Pinpoint the cell where the given text exists, returning its [x, y] midpoint coordinate. 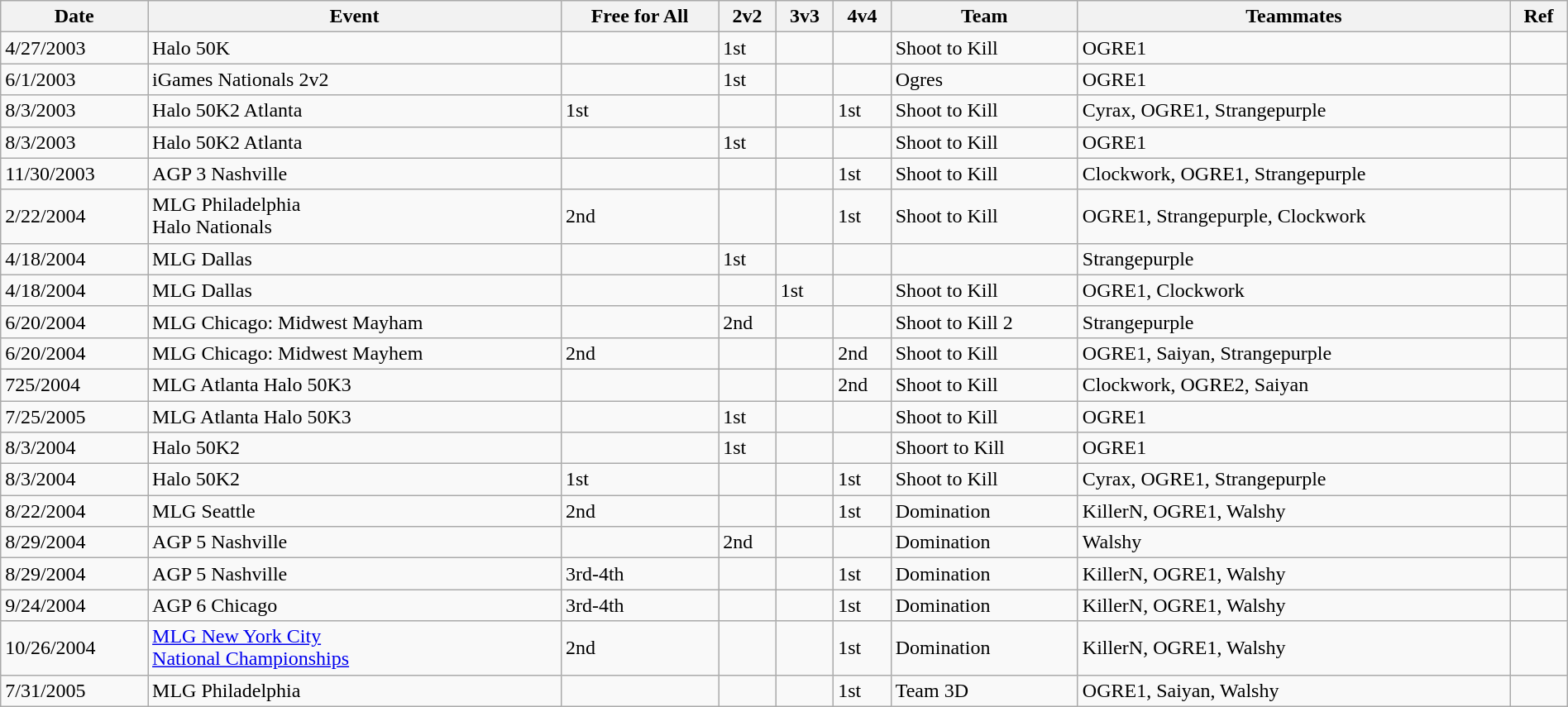
Clockwork, OGRE1, Strangepurple [1293, 174]
Clockwork, OGRE2, Saiyan [1293, 385]
MLG PhiladelphiaHalo Nationals [355, 217]
Team 3D [984, 690]
2/22/2004 [74, 217]
Walshy [1293, 542]
10/26/2004 [74, 648]
11/30/2003 [74, 174]
Shoort to Kill [984, 448]
MLG Chicago: Midwest Mayham [355, 322]
MLG New York CityNational Championships [355, 648]
Halo 50K [355, 48]
Free for All [639, 17]
Ref [1539, 17]
2v2 [748, 17]
iGames Nationals 2v2 [355, 79]
OGRE1, Saiyan, Strangepurple [1293, 353]
4/27/2003 [74, 48]
MLG Philadelphia [355, 690]
7/25/2005 [74, 416]
AGP 6 Chicago [355, 605]
3v3 [805, 17]
Event [355, 17]
Teammates [1293, 17]
MLG Chicago: Midwest Mayhem [355, 353]
Team [984, 17]
OGRE1, Clockwork [1293, 290]
OGRE1, Saiyan, Walshy [1293, 690]
Shoot to Kill 2 [984, 322]
MLG Seattle [355, 511]
AGP 3 Nashville [355, 174]
6/1/2003 [74, 79]
9/24/2004 [74, 605]
7/31/2005 [74, 690]
725/2004 [74, 385]
OGRE1, Strangepurple, Clockwork [1293, 217]
Ogres [984, 79]
4v4 [863, 17]
8/22/2004 [74, 511]
Date [74, 17]
